Output the (X, Y) coordinate of the center of the cell containing the given text.  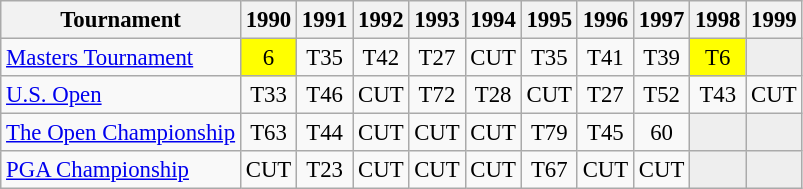
T33 (268, 95)
T28 (493, 95)
PGA Championship (121, 170)
T67 (549, 170)
T41 (605, 58)
T23 (325, 170)
T43 (718, 95)
1998 (718, 20)
T79 (549, 133)
1993 (437, 20)
T52 (661, 95)
The Open Championship (121, 133)
1995 (549, 20)
U.S. Open (121, 95)
Masters Tournament (121, 58)
1992 (381, 20)
T39 (661, 58)
T45 (605, 133)
6 (268, 58)
Tournament (121, 20)
1990 (268, 20)
1996 (605, 20)
T44 (325, 133)
T6 (718, 58)
T46 (325, 95)
60 (661, 133)
1997 (661, 20)
T63 (268, 133)
1999 (774, 20)
1991 (325, 20)
1994 (493, 20)
T42 (381, 58)
T72 (437, 95)
